Pinpoint the cell where the given text exists, returning its [x, y] midpoint coordinate. 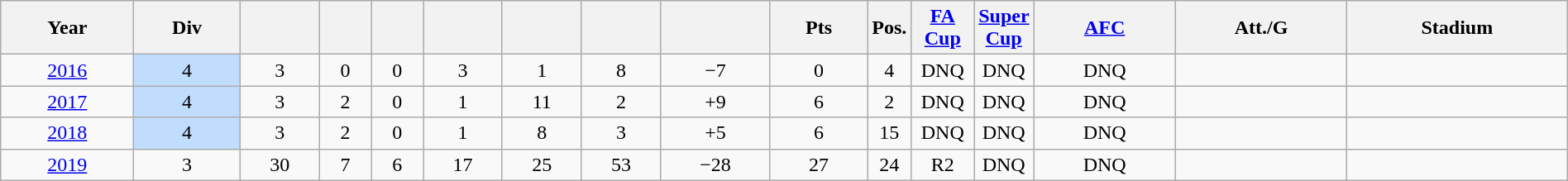
7 [346, 164]
2019 [68, 164]
17 [463, 164]
−28 [716, 164]
Div [187, 28]
24 [890, 164]
Year [68, 28]
Stadium [1457, 28]
AFC [1105, 28]
11 [542, 102]
FA Cup [943, 28]
+5 [716, 133]
+9 [716, 102]
53 [621, 164]
2018 [68, 133]
15 [890, 133]
2016 [68, 70]
25 [542, 164]
30 [280, 164]
27 [819, 164]
2017 [68, 102]
Super Cup [1004, 28]
Att./G [1262, 28]
−7 [716, 70]
Pts [819, 28]
Pos. [890, 28]
R2 [943, 164]
